Scan for the cell matching the given text and deliver its (x, y) coordinate at center. 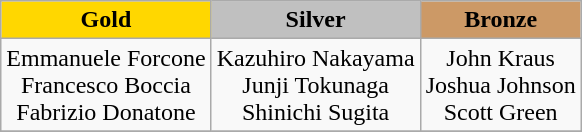
John Kraus Joshua Johnson Scott Green (500, 85)
Bronze (500, 20)
Silver (316, 20)
Emmanuele Forcone Francesco Boccia Fabrizio Donatone (106, 85)
Gold (106, 20)
Kazuhiro Nakayama Junji Tokunaga Shinichi Sugita (316, 85)
